Identify which cell holds the provided text, then report its [X, Y] central coordinate. 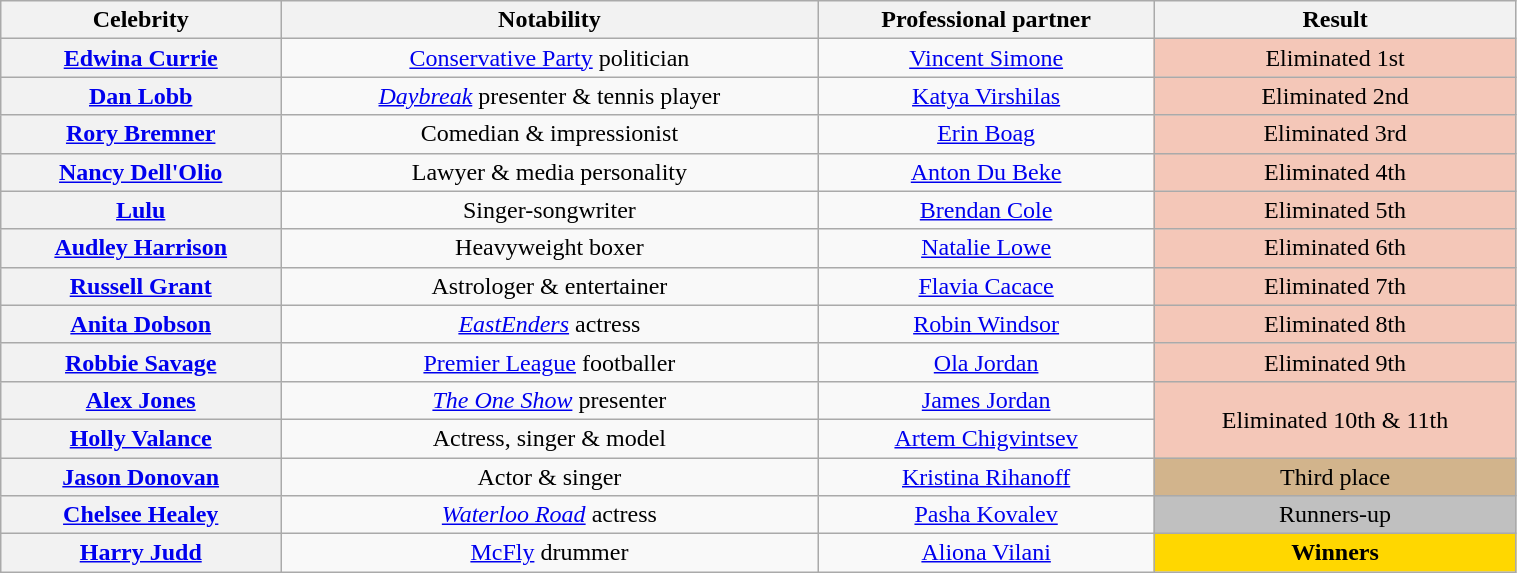
Eliminated 4th [1335, 172]
Jason Donovan [141, 477]
Result [1335, 20]
McFly drummer [550, 553]
Erin Boag [986, 134]
Singer-songwriter [550, 210]
Conservative Party politician [550, 58]
Ola Jordan [986, 362]
Flavia Cacace [986, 286]
Runners-up [1335, 515]
Russell Grant [141, 286]
Celebrity [141, 20]
Eliminated 6th [1335, 248]
Rory Bremner [141, 134]
Eliminated 3rd [1335, 134]
Kristina Rihanoff [986, 477]
Eliminated 8th [1335, 324]
Anita Dobson [141, 324]
Eliminated 5th [1335, 210]
Anton Du Beke [986, 172]
Lulu [141, 210]
Professional partner [986, 20]
Eliminated 10th & 11th [1335, 419]
Natalie Lowe [986, 248]
Waterloo Road actress [550, 515]
Aliona Vilani [986, 553]
Artem Chigvintsev [986, 438]
Eliminated 1st [1335, 58]
EastEnders actress [550, 324]
The One Show presenter [550, 400]
Harry Judd [141, 553]
Comedian & impressionist [550, 134]
Eliminated 7th [1335, 286]
Audley Harrison [141, 248]
Chelsee Healey [141, 515]
Edwina Currie [141, 58]
Katya Virshilas [986, 96]
Vincent Simone [986, 58]
Astrologer & entertainer [550, 286]
Robin Windsor [986, 324]
Third place [1335, 477]
Actor & singer [550, 477]
Pasha Kovalev [986, 515]
Actress, singer & model [550, 438]
Holly Valance [141, 438]
Notability [550, 20]
Brendan Cole [986, 210]
Winners [1335, 553]
Alex Jones [141, 400]
James Jordan [986, 400]
Premier League footballer [550, 362]
Daybreak presenter & tennis player [550, 96]
Lawyer & media personality [550, 172]
Eliminated 2nd [1335, 96]
Dan Lobb [141, 96]
Heavyweight boxer [550, 248]
Eliminated 9th [1335, 362]
Robbie Savage [141, 362]
Nancy Dell'Olio [141, 172]
